Detect which cell encompasses the target text, then output its (x, y) center coordinate. 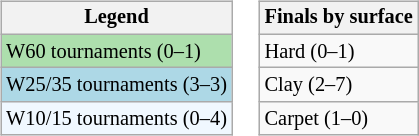
W25/35 tournaments (3–3) (116, 85)
Clay (2–7) (339, 85)
Carpet (1–0) (339, 119)
W60 tournaments (0–1) (116, 51)
Hard (0–1) (339, 51)
Legend (116, 18)
W10/15 tournaments (0–4) (116, 119)
Finals by surface (339, 18)
